From the cell containing the given text, extract its center point as [X, Y] coordinate. 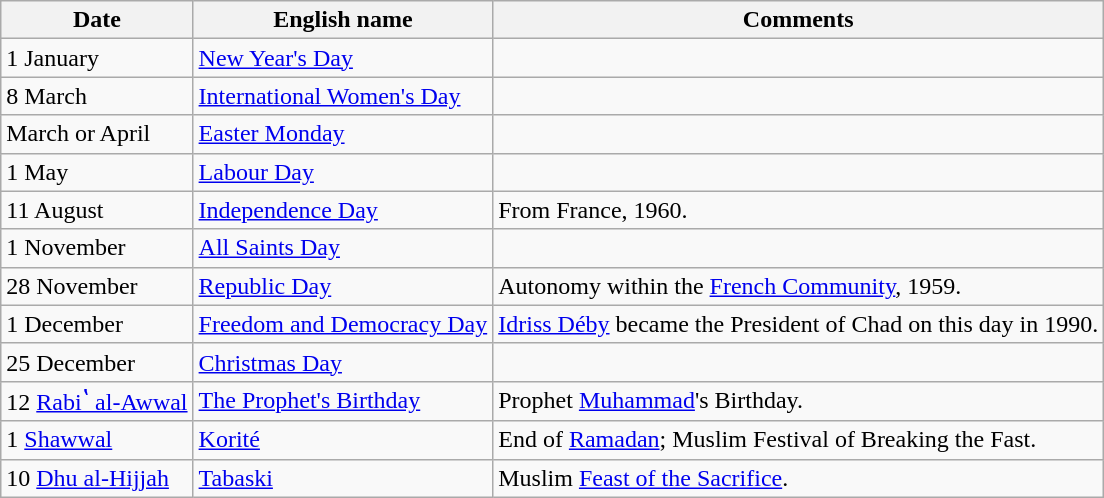
1 Shawwal [97, 440]
1 May [97, 172]
Tabaski [343, 478]
10 Dhu al-Hijjah [97, 478]
Prophet Muhammad's Birthday. [798, 401]
Muslim Feast of the Sacrifice. [798, 478]
From France, 1960. [798, 210]
English name [343, 20]
Christmas Day [343, 362]
Date [97, 20]
The Prophet's Birthday [343, 401]
Autonomy within the French Community, 1959. [798, 286]
Independence Day [343, 210]
1 December [97, 324]
25 December [97, 362]
Korité [343, 440]
8 March [97, 96]
Comments [798, 20]
Freedom and Democracy Day [343, 324]
12 Rabiʽ al-Awwal [97, 401]
Idriss Déby became the President of Chad on this day in 1990. [798, 324]
28 November [97, 286]
1 November [97, 248]
Easter Monday [343, 134]
Labour Day [343, 172]
Republic Day [343, 286]
End of Ramadan; Muslim Festival of Breaking the Fast. [798, 440]
International Women's Day [343, 96]
All Saints Day [343, 248]
March or April [97, 134]
1 January [97, 58]
11 August [97, 210]
New Year's Day [343, 58]
